Provide the [x, y] coordinate of the cell's center where the given text is located.  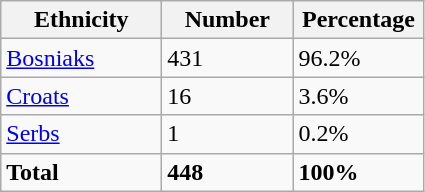
100% [358, 172]
16 [228, 96]
3.6% [358, 96]
0.2% [358, 134]
Ethnicity [82, 20]
Percentage [358, 20]
Total [82, 172]
96.2% [358, 58]
Croats [82, 96]
Serbs [82, 134]
Number [228, 20]
431 [228, 58]
1 [228, 134]
Bosniaks [82, 58]
448 [228, 172]
